Output the [X, Y] coordinate of the center of the cell containing the given text.  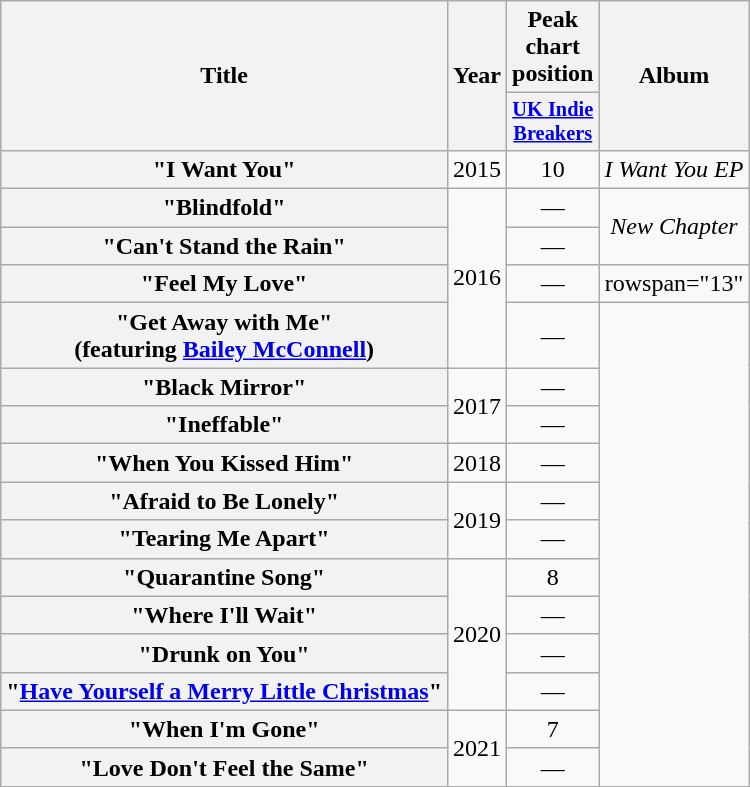
"Where I'll Wait" [224, 615]
rowspan="13" [674, 284]
2018 [476, 463]
"Feel My Love" [224, 284]
Peak chart position [553, 47]
"When You Kissed Him" [224, 463]
7 [553, 729]
"Ineffable" [224, 425]
"Tearing Me Apart" [224, 539]
"Quarantine Song" [224, 577]
2016 [476, 278]
2015 [476, 169]
"I Want You" [224, 169]
Title [224, 76]
10 [553, 169]
I Want You EP [674, 169]
Year [476, 76]
2021 [476, 748]
"Afraid to Be Lonely" [224, 501]
2020 [476, 634]
"Blindfold" [224, 208]
2017 [476, 406]
2019 [476, 520]
"Get Away with Me" (featuring Bailey McConnell) [224, 336]
"Have Yourself a Merry Little Christmas" [224, 691]
"Love Don't Feel the Same" [224, 767]
"Drunk on You" [224, 653]
"When I'm Gone" [224, 729]
Album [674, 76]
New Chapter [674, 227]
"Black Mirror" [224, 387]
"Can't Stand the Rain" [224, 246]
UK Indie Breakers [553, 122]
8 [553, 577]
